Search for the cell housing the specified text and yield its [X, Y] center coordinate. 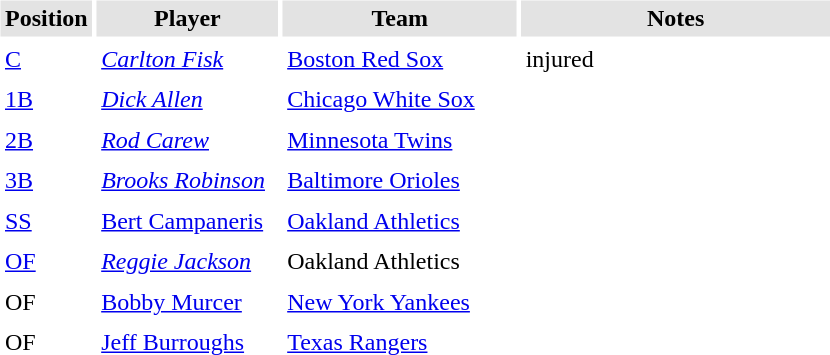
New York Yankees [400, 302]
Boston Red Sox [400, 59]
SS [46, 221]
Team [400, 18]
Brooks Robinson [188, 180]
2B [46, 140]
Bobby Murcer [188, 302]
Baltimore Orioles [400, 180]
Rod Carew [188, 140]
1B [46, 100]
Bert Campaneris [188, 221]
Position [46, 18]
3B [46, 180]
Player [188, 18]
Dick Allen [188, 100]
Chicago White Sox [400, 100]
Reggie Jackson [188, 262]
Minnesota Twins [400, 140]
injured [676, 59]
Carlton Fisk [188, 59]
C [46, 59]
Notes [676, 18]
